Provide the [X, Y] coordinate of the cell's center where the given text is located.  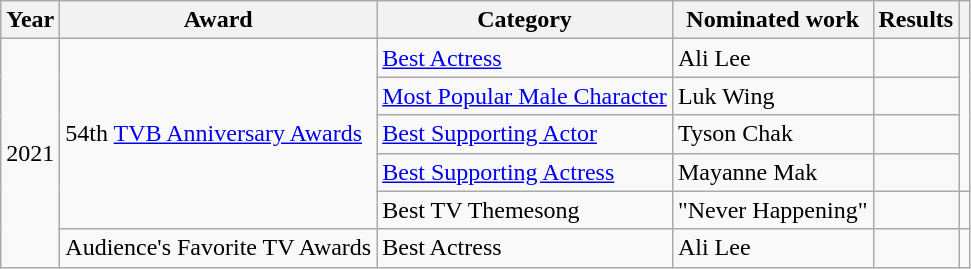
Best TV Themesong [525, 210]
Tyson Chak [772, 134]
Nominated work [772, 20]
Best Supporting Actress [525, 172]
Most Popular Male Character [525, 96]
2021 [30, 153]
Year [30, 20]
Audience's Favorite TV Awards [218, 248]
Luk Wing [772, 96]
Award [218, 20]
"Never Happening" [772, 210]
Results [916, 20]
Best Supporting Actor [525, 134]
Mayanne Mak [772, 172]
54th TVB Anniversary Awards [218, 134]
Category [525, 20]
